Extract the [X, Y] coordinate from the center of the cell holding the provided text.  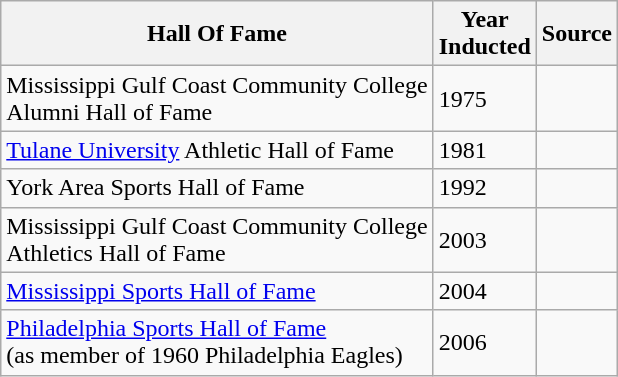
1992 [484, 188]
2003 [484, 240]
1975 [484, 98]
Source [576, 34]
Mississippi Gulf Coast Community CollegeAthletics Hall of Fame [217, 240]
2006 [484, 342]
Hall Of Fame [217, 34]
Philadelphia Sports Hall of Fame(as member of 1960 Philadelphia Eagles) [217, 342]
1981 [484, 150]
YearInducted [484, 34]
Mississippi Gulf Coast Community CollegeAlumni Hall of Fame [217, 98]
Tulane University Athletic Hall of Fame [217, 150]
2004 [484, 291]
York Area Sports Hall of Fame [217, 188]
Mississippi Sports Hall of Fame [217, 291]
